Capture the cell that displays the provided text and extract its (x, y) central coordinate. 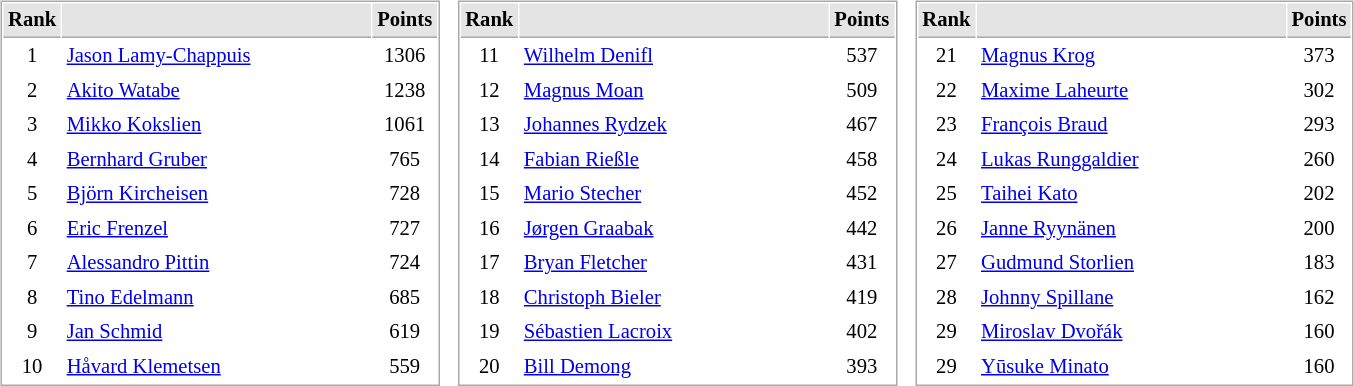
728 (405, 194)
12 (490, 90)
Bernhard Gruber (216, 160)
19 (490, 332)
11 (490, 56)
10 (32, 366)
162 (1319, 298)
Eric Frenzel (216, 228)
Maxime Laheurte (1132, 90)
Taihei Kato (1132, 194)
25 (946, 194)
13 (490, 124)
1 (32, 56)
373 (1319, 56)
Magnus Moan (674, 90)
Bill Demong (674, 366)
20 (490, 366)
Håvard Klemetsen (216, 366)
6 (32, 228)
21 (946, 56)
Christoph Bieler (674, 298)
Johannes Rydzek (674, 124)
Miroslav Dvořák (1132, 332)
22 (946, 90)
1306 (405, 56)
202 (1319, 194)
Akito Watabe (216, 90)
Mikko Kokslien (216, 124)
9 (32, 332)
5 (32, 194)
27 (946, 262)
Jan Schmid (216, 332)
765 (405, 160)
559 (405, 366)
467 (862, 124)
183 (1319, 262)
28 (946, 298)
431 (862, 262)
Bryan Fletcher (674, 262)
727 (405, 228)
Magnus Krog (1132, 56)
260 (1319, 160)
4 (32, 160)
458 (862, 160)
2 (32, 90)
724 (405, 262)
Johnny Spillane (1132, 298)
442 (862, 228)
26 (946, 228)
Tino Edelmann (216, 298)
1061 (405, 124)
16 (490, 228)
537 (862, 56)
François Braud (1132, 124)
685 (405, 298)
Fabian Rießle (674, 160)
302 (1319, 90)
Jørgen Graabak (674, 228)
200 (1319, 228)
Lukas Runggaldier (1132, 160)
23 (946, 124)
24 (946, 160)
419 (862, 298)
393 (862, 366)
Alessandro Pittin (216, 262)
Wilhelm Denifl (674, 56)
15 (490, 194)
Sébastien Lacroix (674, 332)
Björn Kircheisen (216, 194)
619 (405, 332)
Janne Ryynänen (1132, 228)
Jason Lamy-Chappuis (216, 56)
Yūsuke Minato (1132, 366)
8 (32, 298)
Mario Stecher (674, 194)
452 (862, 194)
509 (862, 90)
402 (862, 332)
1238 (405, 90)
7 (32, 262)
3 (32, 124)
293 (1319, 124)
14 (490, 160)
18 (490, 298)
17 (490, 262)
Gudmund Storlien (1132, 262)
